From the cell containing the given text, extract its center point as [x, y] coordinate. 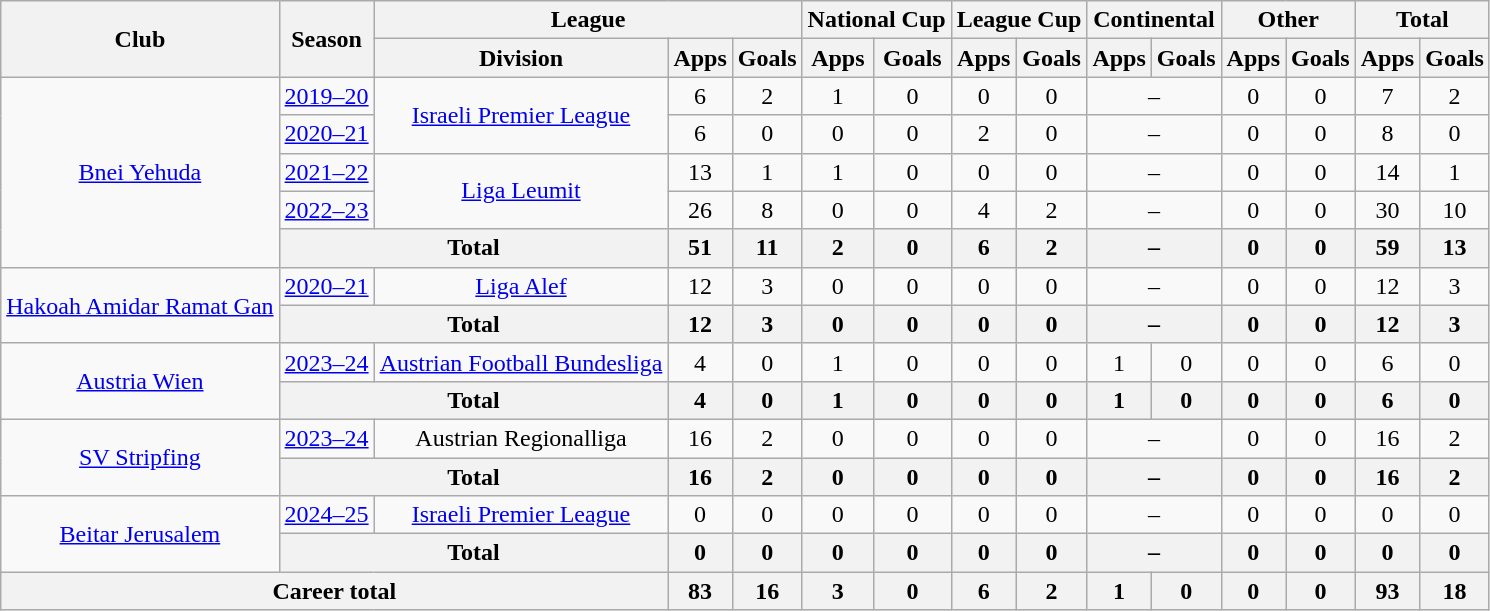
Division [521, 58]
30 [1387, 210]
League Cup [1019, 20]
Season [326, 39]
Liga Leumit [521, 191]
Club [140, 39]
Career total [334, 591]
2022–23 [326, 210]
11 [767, 248]
10 [1455, 210]
Bnei Yehuda [140, 172]
Austrian Regionalliga [521, 438]
Austrian Football Bundesliga [521, 362]
2024–25 [326, 515]
Continental [1154, 20]
Other [1288, 20]
Hakoah Amidar Ramat Gan [140, 305]
2021–22 [326, 172]
League [588, 20]
14 [1387, 172]
2019–20 [326, 96]
93 [1387, 591]
26 [700, 210]
83 [700, 591]
SV Stripfing [140, 457]
Liga Alef [521, 286]
51 [700, 248]
7 [1387, 96]
National Cup [876, 20]
59 [1387, 248]
Austria Wien [140, 381]
Beitar Jerusalem [140, 534]
18 [1455, 591]
